Search for the cell housing the specified text and yield its [x, y] center coordinate. 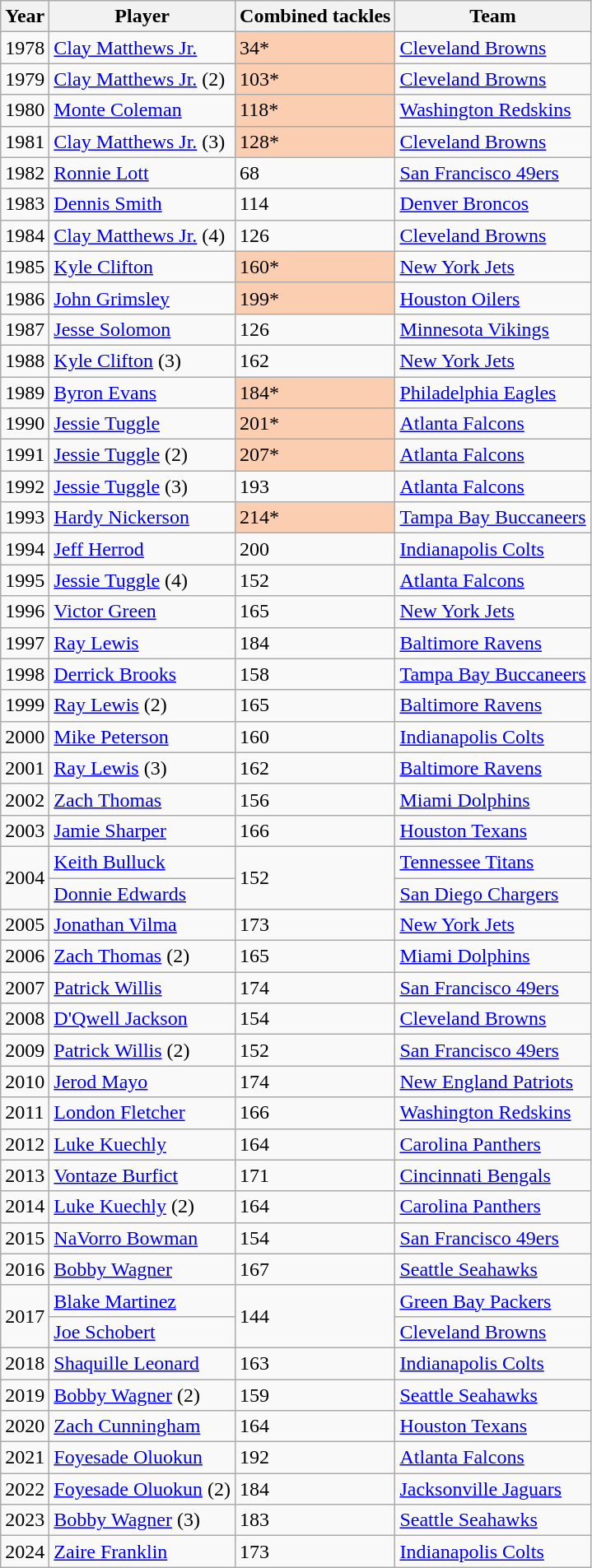
1995 [25, 580]
Ronnie Lott [142, 173]
1990 [25, 424]
Philadelphia Eagles [492, 393]
Mike Peterson [142, 737]
68 [315, 173]
1984 [25, 235]
159 [315, 1395]
Minnesota Vikings [492, 329]
1980 [25, 110]
114 [315, 204]
Bobby Wagner [142, 1269]
2010 [25, 1082]
2021 [25, 1458]
London Fletcher [142, 1113]
200 [315, 549]
144 [315, 1316]
2002 [25, 799]
1978 [25, 48]
2024 [25, 1552]
Zach Cunningham [142, 1426]
1986 [25, 298]
2022 [25, 1489]
201* [315, 424]
1996 [25, 612]
2007 [25, 988]
Donnie Edwards [142, 893]
2017 [25, 1316]
103* [315, 79]
Hardy Nickerson [142, 518]
Player [142, 16]
2013 [25, 1175]
Monte Coleman [142, 110]
Luke Kuechly [142, 1144]
Zach Thomas (2) [142, 956]
Jerod Mayo [142, 1082]
1989 [25, 393]
183 [315, 1520]
2003 [25, 831]
Jesse Solomon [142, 329]
Year [25, 16]
2009 [25, 1050]
1999 [25, 705]
1991 [25, 455]
Ray Lewis (3) [142, 768]
1992 [25, 486]
Bobby Wagner (2) [142, 1395]
Houston Oilers [492, 298]
160* [315, 267]
Ray Lewis (2) [142, 705]
2019 [25, 1395]
Clay Matthews Jr. [142, 48]
2015 [25, 1238]
Jessie Tuggle (4) [142, 580]
160 [315, 737]
2008 [25, 1019]
1988 [25, 361]
Tennessee Titans [492, 862]
1994 [25, 549]
D'Qwell Jackson [142, 1019]
Jacksonville Jaguars [492, 1489]
156 [315, 799]
1987 [25, 329]
Kyle Clifton [142, 267]
1993 [25, 518]
2004 [25, 877]
2020 [25, 1426]
Joe Schobert [142, 1332]
Vontaze Burfict [142, 1175]
Shaquille Leonard [142, 1363]
Patrick Willis [142, 988]
171 [315, 1175]
158 [315, 674]
Clay Matthews Jr. (2) [142, 79]
1985 [25, 267]
1982 [25, 173]
NaVorro Bowman [142, 1238]
Byron Evans [142, 393]
Kyle Clifton (3) [142, 361]
Keith Bulluck [142, 862]
Luke Kuechly (2) [142, 1207]
Ray Lewis [142, 643]
2000 [25, 737]
1997 [25, 643]
Green Bay Packers [492, 1300]
Zach Thomas [142, 799]
2018 [25, 1363]
Denver Broncos [492, 204]
Foyesade Oluokun (2) [142, 1489]
1981 [25, 142]
Team [492, 16]
Clay Matthews Jr. (4) [142, 235]
Combined tackles [315, 16]
John Grimsley [142, 298]
Foyesade Oluokun [142, 1458]
118* [315, 110]
Blake Martinez [142, 1300]
Dennis Smith [142, 204]
2011 [25, 1113]
2016 [25, 1269]
163 [315, 1363]
192 [315, 1458]
Cincinnati Bengals [492, 1175]
2012 [25, 1144]
Clay Matthews Jr. (3) [142, 142]
2014 [25, 1207]
199* [315, 298]
Jonathan Vilma [142, 925]
Jamie Sharper [142, 831]
34* [315, 48]
167 [315, 1269]
Jessie Tuggle (2) [142, 455]
Jeff Herrod [142, 549]
184* [315, 393]
Patrick Willis (2) [142, 1050]
1983 [25, 204]
128* [315, 142]
1998 [25, 674]
Bobby Wagner (3) [142, 1520]
Zaire Franklin [142, 1552]
2023 [25, 1520]
2001 [25, 768]
Victor Green [142, 612]
214* [315, 518]
1979 [25, 79]
Derrick Brooks [142, 674]
Jessie Tuggle [142, 424]
2005 [25, 925]
193 [315, 486]
207* [315, 455]
2006 [25, 956]
San Diego Chargers [492, 893]
Jessie Tuggle (3) [142, 486]
New England Patriots [492, 1082]
